Provide the [X, Y] coordinate of the cell's center where the given text is located.  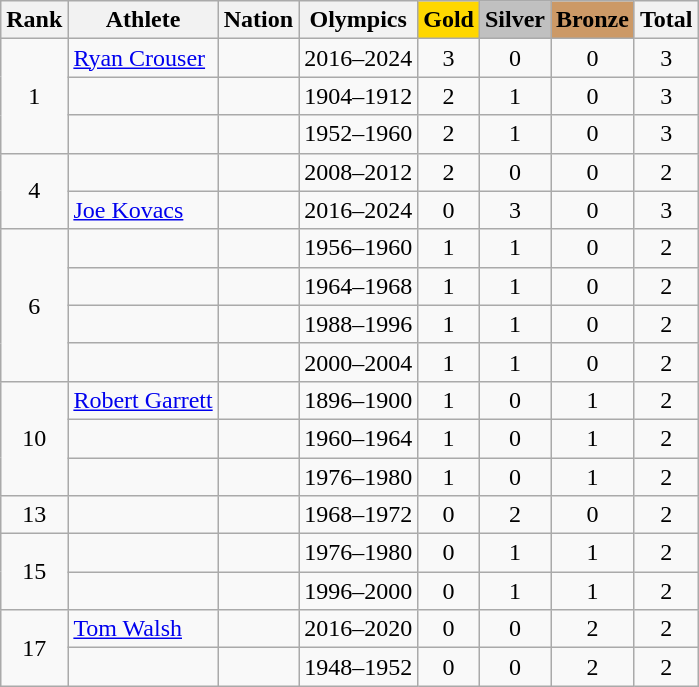
Bronze [592, 20]
1988–1996 [358, 324]
1948–1952 [358, 667]
13 [34, 515]
Gold [449, 20]
4 [34, 191]
1996–2000 [358, 591]
2016–2020 [358, 629]
Robert Garrett [143, 400]
1968–1972 [358, 515]
2008–2012 [358, 172]
2000–2004 [358, 362]
Tom Walsh [143, 629]
1904–1912 [358, 96]
10 [34, 438]
6 [34, 305]
Rank [34, 20]
1952–1960 [358, 134]
Joe Kovacs [143, 210]
Olympics [358, 20]
Silver [514, 20]
1960–1964 [358, 438]
Nation [258, 20]
Total [666, 20]
1896–1900 [358, 400]
17 [34, 648]
Athlete [143, 20]
1956–1960 [358, 248]
Ryan Crouser [143, 58]
1964–1968 [358, 286]
15 [34, 572]
